Determine the [X, Y] coordinate at the center of the cell enclosing the given text.  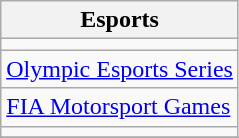
FIA Motorsport Games [120, 107]
Olympic Esports Series [120, 69]
Esports [120, 20]
